Provide the [x, y] coordinate of the cell's center where the given text is located.  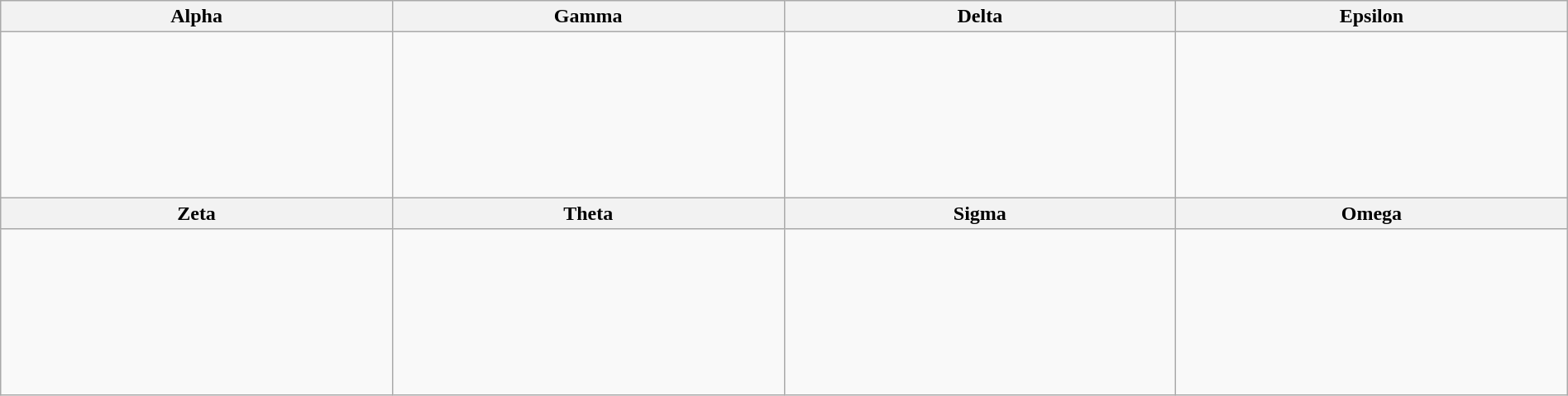
Sigma [980, 213]
Delta [980, 17]
Epsilon [1372, 17]
Alpha [197, 17]
Theta [588, 213]
Zeta [197, 213]
Omega [1372, 213]
Gamma [588, 17]
